Pinpoint the cell where the given text exists, returning its (x, y) midpoint coordinate. 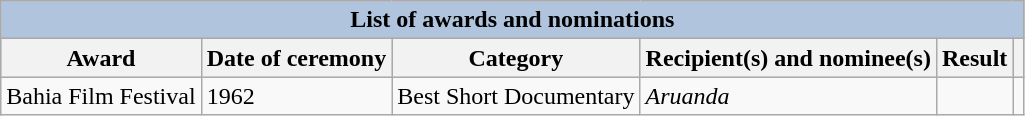
Bahia Film Festival (101, 96)
Category (516, 58)
Recipient(s) and nominee(s) (788, 58)
Result (974, 58)
1962 (296, 96)
List of awards and nominations (512, 20)
Date of ceremony (296, 58)
Award (101, 58)
Aruanda (788, 96)
Best Short Documentary (516, 96)
